Capture the cell that displays the provided text and extract its [X, Y] central coordinate. 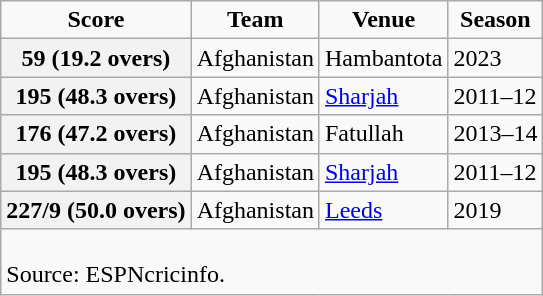
Leeds [383, 210]
176 (47.2 overs) [96, 134]
2019 [496, 210]
Source: ESPNcricinfo. [272, 262]
227/9 (50.0 overs) [96, 210]
Score [96, 20]
2023 [496, 58]
59 (19.2 overs) [96, 58]
Season [496, 20]
Venue [383, 20]
Team [255, 20]
2013–14 [496, 134]
Fatullah [383, 134]
Hambantota [383, 58]
